Output the [x, y] coordinate of the center of the cell containing the given text.  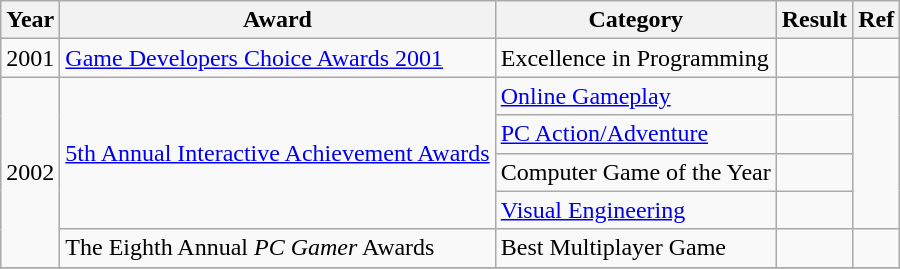
Award [278, 20]
The Eighth Annual PC Gamer Awards [278, 248]
5th Annual Interactive Achievement Awards [278, 153]
PC Action/Adventure [636, 134]
Year [30, 20]
Result [814, 20]
2001 [30, 58]
Best Multiplayer Game [636, 248]
Ref [876, 20]
Category [636, 20]
Online Gameplay [636, 96]
Visual Engineering [636, 210]
2002 [30, 172]
Excellence in Programming [636, 58]
Computer Game of the Year [636, 172]
Game Developers Choice Awards 2001 [278, 58]
